Return the (X, Y) coordinate for the center point of the cell that contains the specified text.  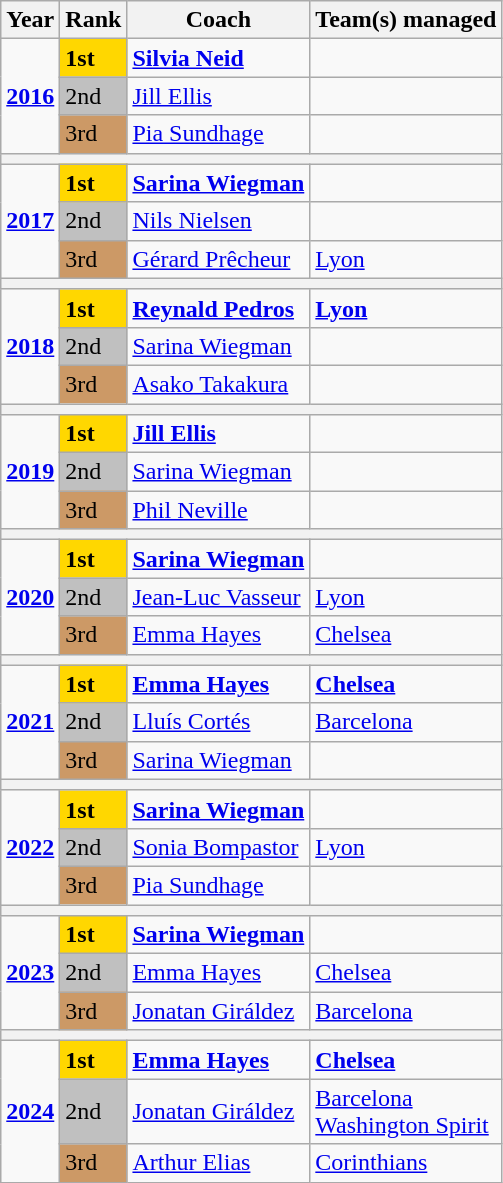
Phil Neville (218, 510)
Reynald Pedros (218, 308)
Barcelona Washington Spirit (406, 1112)
Team(s) managed (406, 20)
2021 (30, 722)
2017 (30, 221)
Jean-Luc Vasseur (218, 597)
Year (30, 20)
2019 (30, 472)
Lluís Cortés (218, 722)
2016 (30, 96)
Nils Nielsen (218, 221)
Rank (94, 20)
2022 (30, 847)
Sonia Bompastor (218, 847)
Corinthians (406, 1163)
2023 (30, 973)
Gérard Prêcheur (218, 259)
Arthur Elias (218, 1163)
2024 (30, 1112)
2020 (30, 597)
Coach (218, 20)
2018 (30, 346)
Silvia Neid (218, 58)
Asako Takakura (218, 384)
